Identify which cell holds the provided text, then report its (X, Y) central coordinate. 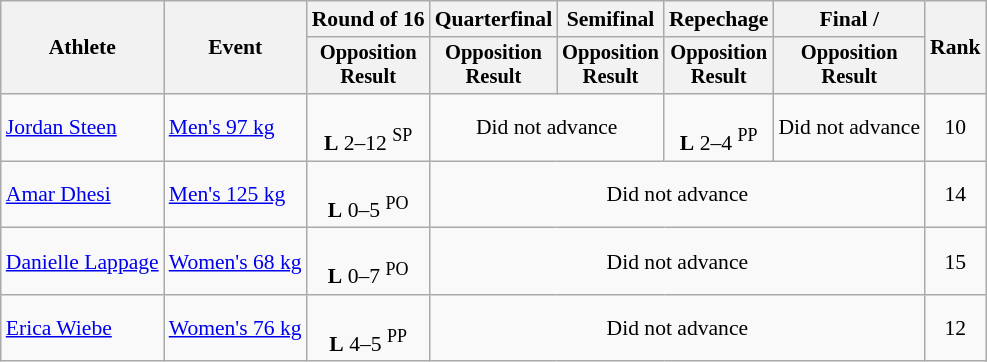
Rank (956, 48)
L 0–7 PO (368, 262)
Women's 68 kg (236, 262)
Jordan Steen (82, 128)
Erica Wiebe (82, 328)
Athlete (82, 48)
Quarterfinal (494, 19)
Repechage (719, 19)
L 0–5 PO (368, 194)
15 (956, 262)
Amar Dhesi (82, 194)
L 2–12 SP (368, 128)
Danielle Lappage (82, 262)
Semifinal (610, 19)
L 4–5 PP (368, 328)
10 (956, 128)
12 (956, 328)
L 2–4 PP (719, 128)
Men's 97 kg (236, 128)
Event (236, 48)
Women's 76 kg (236, 328)
Round of 16 (368, 19)
Final / (849, 19)
Men's 125 kg (236, 194)
14 (956, 194)
